For the text-containing cell, return its midpoint in [X, Y] coordinate format. 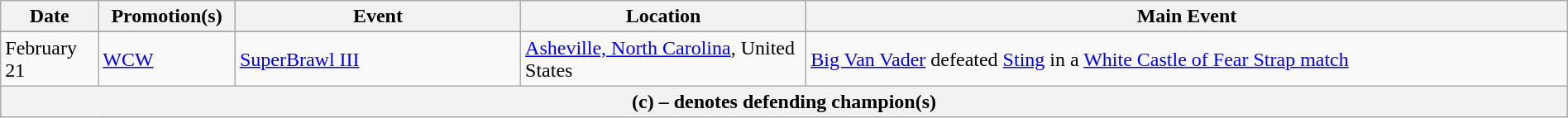
Event [377, 17]
WCW [167, 59]
February 21 [50, 59]
Main Event [1188, 17]
(c) – denotes defending champion(s) [784, 101]
Location [663, 17]
Big Van Vader defeated Sting in a White Castle of Fear Strap match [1188, 59]
Asheville, North Carolina, United States [663, 59]
SuperBrawl III [377, 59]
Date [50, 17]
Promotion(s) [167, 17]
